Search for the cell housing the specified text and yield its [x, y] center coordinate. 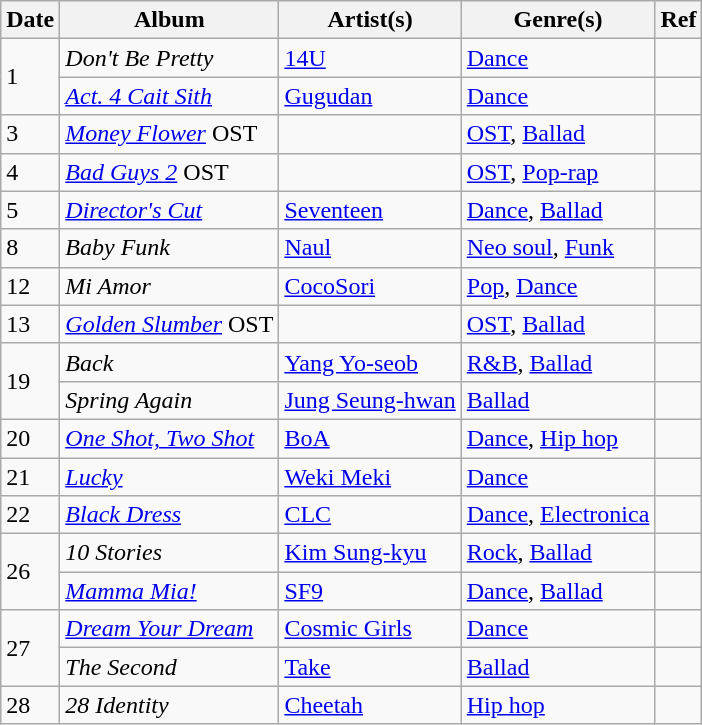
Money Flower OST [170, 134]
Seventeen [370, 210]
20 [30, 438]
Yang Yo-seob [370, 362]
CLC [370, 515]
28 Identity [170, 705]
Mi Amor [170, 286]
26 [30, 572]
OST, Pop-rap [558, 172]
CocoSori [370, 286]
BoA [370, 438]
Spring Again [170, 400]
Dream Your Dream [170, 629]
Black Dress [170, 515]
Rock, Ballad [558, 553]
Mamma Mia! [170, 591]
One Shot, Two Shot [170, 438]
14U [370, 58]
Golden Slumber OST [170, 324]
Pop, Dance [558, 286]
Cosmic Girls [370, 629]
Ref [678, 20]
13 [30, 324]
Act. 4 Cait Sith [170, 96]
Date [30, 20]
Genre(s) [558, 20]
3 [30, 134]
Lucky [170, 477]
8 [30, 248]
21 [30, 477]
Naul [370, 248]
Bad Guys 2 OST [170, 172]
Take [370, 667]
Baby Funk [170, 248]
4 [30, 172]
SF9 [370, 591]
Cheetah [370, 705]
19 [30, 381]
Back [170, 362]
Weki Meki [370, 477]
1 [30, 77]
Album [170, 20]
Gugudan [370, 96]
Artist(s) [370, 20]
Dance, Hip hop [558, 438]
22 [30, 515]
10 Stories [170, 553]
Dance, Electronica [558, 515]
28 [30, 705]
The Second [170, 667]
R&B, Ballad [558, 362]
Don't Be Pretty [170, 58]
12 [30, 286]
Jung Seung-hwan [370, 400]
Neo soul, Funk [558, 248]
5 [30, 210]
Kim Sung-kyu [370, 553]
Hip hop [558, 705]
Director's Cut [170, 210]
27 [30, 648]
